Detect which cell encompasses the target text, then output its [x, y] center coordinate. 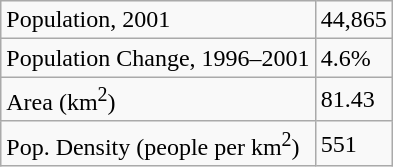
44,865 [354, 20]
Pop. Density (people per km2) [158, 144]
4.6% [354, 58]
Population, 2001 [158, 20]
Area (km2) [158, 100]
81.43 [354, 100]
Population Change, 1996–2001 [158, 58]
551 [354, 144]
